Determine the [x, y] coordinate at the center of the cell enclosing the given text.  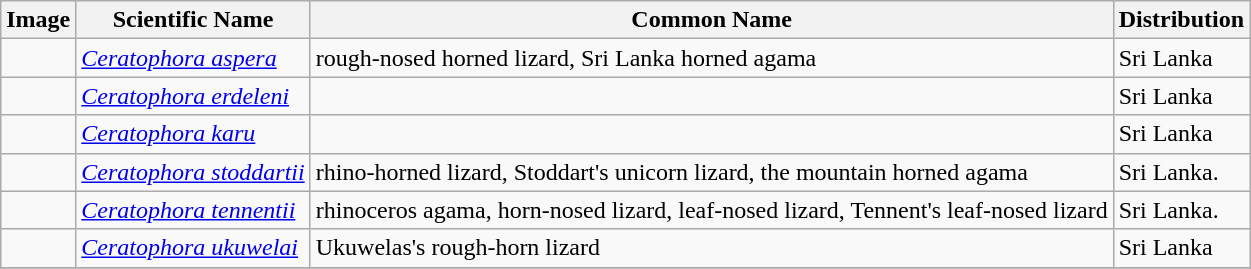
Image [38, 20]
Ceratophora tennentii [193, 210]
Ukuwelas's rough-horn lizard [712, 248]
Ceratophora karu [193, 134]
rhino-horned lizard, Stoddart's unicorn lizard, the mountain horned agama [712, 172]
Ceratophora aspera [193, 58]
Scientific Name [193, 20]
Ceratophora erdeleni [193, 96]
rough-nosed horned lizard, Sri Lanka horned agama [712, 58]
Distribution [1181, 20]
Ceratophora stoddartii [193, 172]
rhinoceros agama, horn-nosed lizard, leaf-nosed lizard, Tennent's leaf-nosed lizard [712, 210]
Common Name [712, 20]
Ceratophora ukuwelai [193, 248]
